For the text-containing cell, return its midpoint in [X, Y] coordinate format. 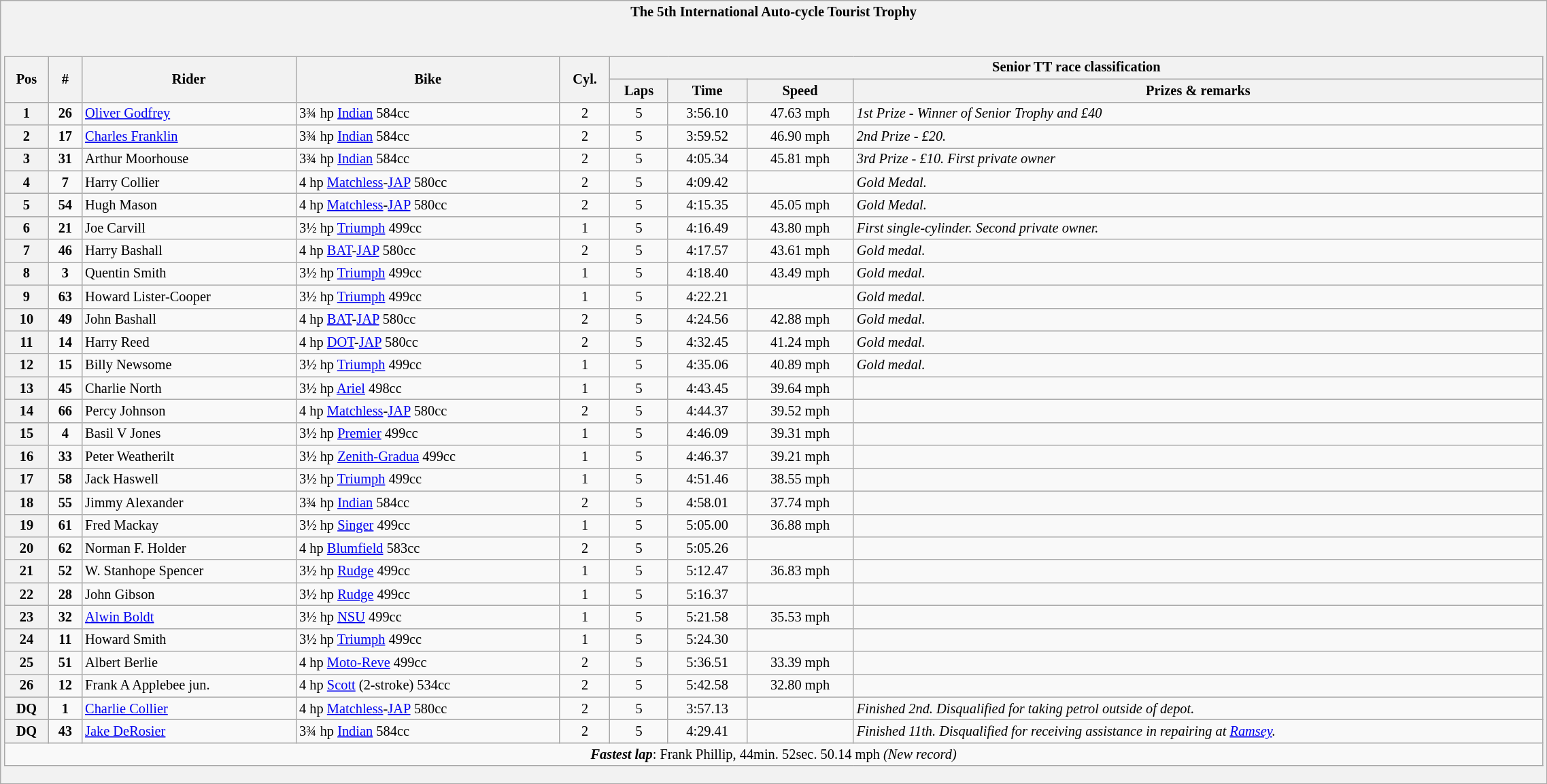
4:58.01 [707, 502]
32.80 mph [800, 685]
46 [65, 251]
25 [26, 663]
58 [65, 479]
61 [65, 526]
Arthur Moorhouse [189, 159]
Finished 11th. Disqualified for receiving assistance in repairing at Ramsey. [1198, 731]
4:22.21 [707, 296]
32 [65, 617]
39.21 mph [800, 457]
4 hp Blumfield 583cc [428, 548]
4:16.49 [707, 228]
Prizes & remarks [1198, 90]
62 [65, 548]
2nd Prize - £20. [1198, 136]
5:42.58 [707, 685]
4 hp Scott (2-stroke) 534cc [428, 685]
Albert Berlie [189, 663]
4:17.57 [707, 251]
43.49 mph [800, 273]
18 [26, 502]
Oliver Godfrey [189, 114]
40.89 mph [800, 365]
Howard Smith [189, 640]
The 5th International Auto-cycle Tourist Trophy [774, 11]
43.80 mph [800, 228]
28 [65, 594]
49 [65, 320]
46.90 mph [800, 136]
4:43.45 [707, 388]
42.88 mph [800, 320]
41.24 mph [800, 342]
13 [26, 388]
3½ hp Ariel 498cc [428, 388]
38.55 mph [800, 479]
Joe Carvill [189, 228]
3½ hp NSU 499cc [428, 617]
8 [26, 273]
5:16.37 [707, 594]
Peter Weatherilt [189, 457]
31 [65, 159]
# [65, 79]
W. Stanhope Spencer [189, 571]
Howard Lister-Cooper [189, 296]
43.61 mph [800, 251]
Finished 2nd. Disqualified for taking petrol outside of depot. [1198, 709]
19 [26, 526]
Hugh Mason [189, 205]
20 [26, 548]
33.39 mph [800, 663]
63 [65, 296]
John Gibson [189, 594]
45.81 mph [800, 159]
Cyl. [585, 79]
24 [26, 640]
39.52 mph [800, 411]
John Bashall [189, 320]
Speed [800, 90]
3rd Prize - £10. First private owner [1198, 159]
4:29.41 [707, 731]
Charles Franklin [189, 136]
Harry Bashall [189, 251]
4:32.45 [707, 342]
Fastest lap: Frank Phillip, 44min. 52sec. 50.14 mph (New record) [774, 754]
Frank A Applebee jun. [189, 685]
5:36.51 [707, 663]
4:51.46 [707, 479]
3:56.10 [707, 114]
3:57.13 [707, 709]
4:46.37 [707, 457]
45 [65, 388]
Harry Reed [189, 342]
36.88 mph [800, 526]
First single-cylinder. Second private owner. [1198, 228]
Jimmy Alexander [189, 502]
39.64 mph [800, 388]
51 [65, 663]
54 [65, 205]
33 [65, 457]
39.31 mph [800, 434]
Charlie Collier [189, 709]
Time [707, 90]
Quentin Smith [189, 273]
Bike [428, 79]
Senior TT race classification [1076, 67]
Billy Newsome [189, 365]
Harry Collier [189, 182]
4 hp Moto-Reve 499cc [428, 663]
1st Prize - Winner of Senior Trophy and £40 [1198, 114]
35.53 mph [800, 617]
Pos [26, 79]
3½ hp Singer 499cc [428, 526]
3:59.52 [707, 136]
Norman F. Holder [189, 548]
Jack Haswell [189, 479]
Rider [189, 79]
4 hp DOT-JAP 580cc [428, 342]
4:46.09 [707, 434]
5:12.47 [707, 571]
Charlie North [189, 388]
9 [26, 296]
4:35.06 [707, 365]
6 [26, 228]
4:09.42 [707, 182]
Fred Mackay [189, 526]
10 [26, 320]
5:24.30 [707, 640]
4:18.40 [707, 273]
4:24.56 [707, 320]
45.05 mph [800, 205]
47.63 mph [800, 114]
5:05.26 [707, 548]
Laps [639, 90]
5:21.58 [707, 617]
16 [26, 457]
4:05.34 [707, 159]
Basil V Jones [189, 434]
23 [26, 617]
4:15.35 [707, 205]
3½ hp Zenith-Gradua 499cc [428, 457]
66 [65, 411]
52 [65, 571]
4:44.37 [707, 411]
Percy Johnson [189, 411]
43 [65, 731]
3½ hp Premier 499cc [428, 434]
5:05.00 [707, 526]
Jake DeRosier [189, 731]
22 [26, 594]
55 [65, 502]
37.74 mph [800, 502]
36.83 mph [800, 571]
Alwin Boldt [189, 617]
